Return the [X, Y] coordinate for the center point of the cell that contains the specified text.  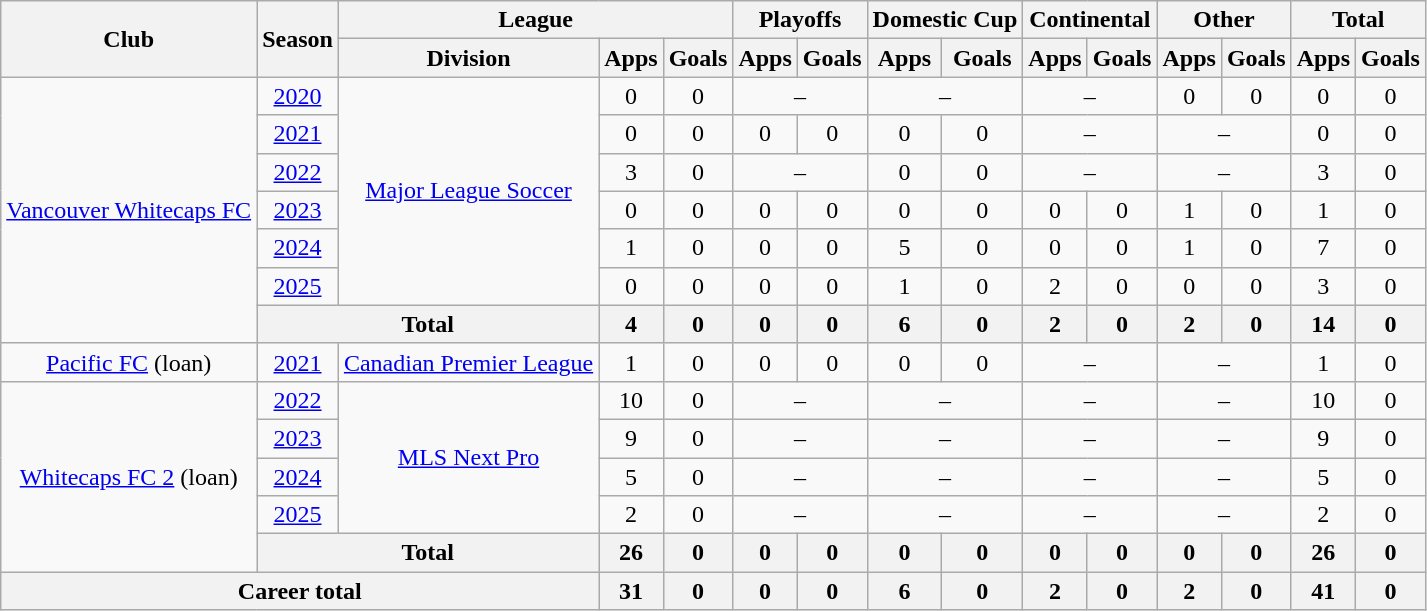
Division [468, 58]
MLS Next Pro [468, 457]
Pacific FC (loan) [129, 362]
Season [298, 39]
Club [129, 39]
Domestic Cup [945, 20]
41 [1323, 591]
Vancouver Whitecaps FC [129, 210]
Career total [300, 591]
Other [1224, 20]
Continental [1090, 20]
Major League Soccer [468, 191]
4 [631, 324]
League [535, 20]
Playoffs [800, 20]
7 [1323, 248]
2020 [298, 96]
31 [631, 591]
Canadian Premier League [468, 362]
14 [1323, 324]
Whitecaps FC 2 (loan) [129, 476]
